Capture the cell that displays the provided text and extract its [X, Y] central coordinate. 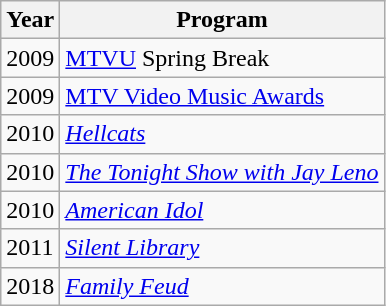
MTV Video Music Awards [222, 96]
Family Feud [222, 286]
The Tonight Show with Jay Leno [222, 172]
Hellcats [222, 134]
Program [222, 20]
Year [30, 20]
2018 [30, 286]
MTVU Spring Break [222, 58]
American Idol [222, 210]
Silent Library [222, 248]
2011 [30, 248]
